From the cell containing the given text, extract its center point as [X, Y] coordinate. 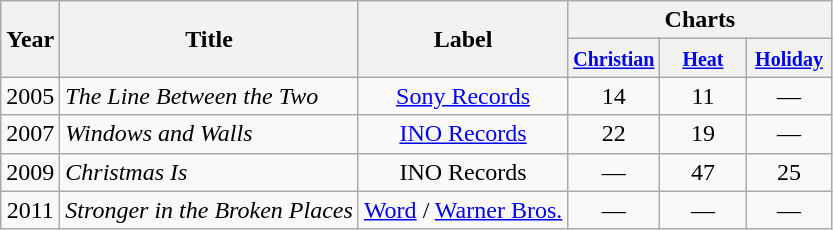
The Line Between the Two [210, 96]
Word / Warner Bros. [462, 210]
25 [789, 172]
Label [462, 39]
47 [703, 172]
Holiday [789, 58]
2005 [30, 96]
Heat [703, 58]
Christmas Is [210, 172]
Christian [614, 58]
22 [614, 134]
Stronger in the Broken Places [210, 210]
Sony Records [462, 96]
14 [614, 96]
Year [30, 39]
Windows and Walls [210, 134]
2009 [30, 172]
19 [703, 134]
2011 [30, 210]
11 [703, 96]
Title [210, 39]
Charts [700, 20]
2007 [30, 134]
